Provide the (X, Y) coordinate of the cell's center where the given text is located.  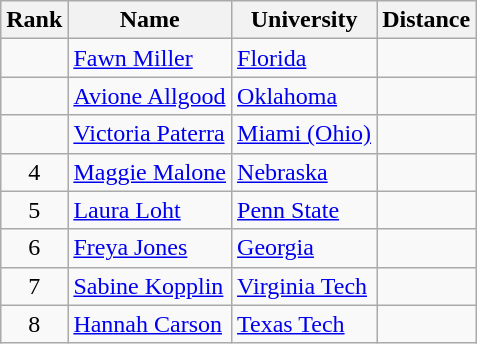
Florida (304, 58)
Fawn Miller (150, 58)
University (304, 20)
Laura Loht (150, 210)
Name (150, 20)
8 (34, 324)
Maggie Malone (150, 172)
Virginia Tech (304, 286)
Freya Jones (150, 248)
4 (34, 172)
Miami (Ohio) (304, 134)
Penn State (304, 210)
Rank (34, 20)
Nebraska (304, 172)
Distance (426, 20)
Oklahoma (304, 96)
Avione Allgood (150, 96)
5 (34, 210)
Hannah Carson (150, 324)
Texas Tech (304, 324)
7 (34, 286)
6 (34, 248)
Victoria Paterra (150, 134)
Sabine Kopplin (150, 286)
Georgia (304, 248)
